Find where the given text appears and provide that cell's center as [x, y] coordinate. 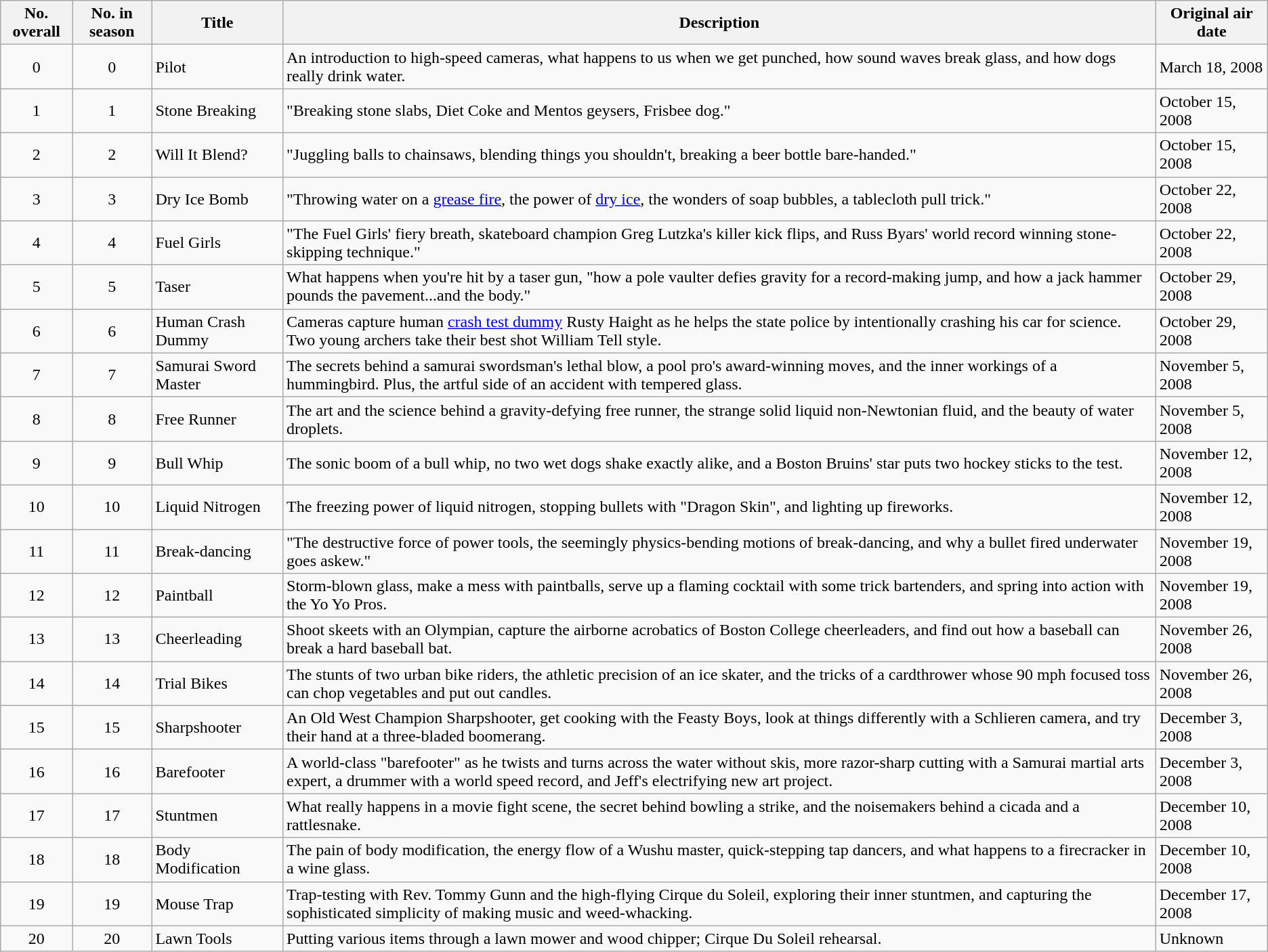
Sharpshooter [217, 727]
Cheerleading [217, 639]
What really happens in a movie fight scene, the secret behind bowling a strike, and the noisemakers behind a cicada and a rattlesnake. [719, 815]
Title [217, 23]
Description [719, 23]
"Juggling balls to chainsaws, blending things you shouldn't, breaking a beer bottle bare-handed." [719, 154]
Liquid Nitrogen [217, 506]
Paintball [217, 596]
"The destructive force of power tools, the seemingly physics-bending motions of break-dancing, and why a bullet fired underwater goes askew." [719, 551]
Trial Bikes [217, 684]
Free Runner [217, 418]
Unknown [1211, 938]
Storm-blown glass, make a mess with paintballs, serve up a flaming cocktail with some trick bartenders, and spring into action with the Yo Yo Pros. [719, 596]
Mouse Trap [217, 903]
Fuel Girls [217, 242]
The pain of body modification, the energy flow of a Wushu master, quick-stepping tap dancers, and what happens to a firecracker in a wine glass. [719, 860]
An introduction to high-speed cameras, what happens to us when we get punched, how sound waves break glass, and how dogs really drink water. [719, 66]
Barefooter [217, 772]
"Breaking stone slabs, Diet Coke and Mentos geysers, Frisbee dog." [719, 111]
No. in season [112, 23]
"Throwing water on a grease fire, the power of dry ice, the wonders of soap bubbles, a tablecloth pull trick." [719, 199]
Break-dancing [217, 551]
The freezing power of liquid nitrogen, stopping bullets with "Dragon Skin", and lighting up fireworks. [719, 506]
December 17, 2008 [1211, 903]
Human Crash Dummy [217, 330]
Lawn Tools [217, 938]
No. overall [37, 23]
Body Modification [217, 860]
Bull Whip [217, 463]
Original air date [1211, 23]
Stone Breaking [217, 111]
Pilot [217, 66]
Putting various items through a lawn mower and wood chipper; Cirque Du Soleil rehearsal. [719, 938]
Taser [217, 287]
The sonic boom of a bull whip, no two wet dogs shake exactly alike, and a Boston Bruins' star puts two hockey sticks to the test. [719, 463]
Will It Blend? [217, 154]
Samurai Sword Master [217, 375]
The art and the science behind a gravity-defying free runner, the strange solid liquid non-Newtonian fluid, and the beauty of water droplets. [719, 418]
"The Fuel Girls' fiery breath, skateboard champion Greg Lutzka's killer kick flips, and Russ Byars' world record winning stone-skipping technique." [719, 242]
Stuntmen [217, 815]
March 18, 2008 [1211, 66]
Dry Ice Bomb [217, 199]
